From the cell containing the given text, extract its center point as (x, y) coordinate. 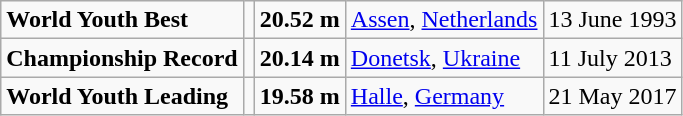
13 June 1993 (612, 20)
20.52 m (300, 20)
Halle, Germany (444, 96)
19.58 m (300, 96)
Donetsk, Ukraine (444, 58)
World Youth Best (122, 20)
11 July 2013 (612, 58)
20.14 m (300, 58)
21 May 2017 (612, 96)
Championship Record (122, 58)
Assen, Netherlands (444, 20)
World Youth Leading (122, 96)
